Pinpoint the cell where the given text exists, returning its [X, Y] midpoint coordinate. 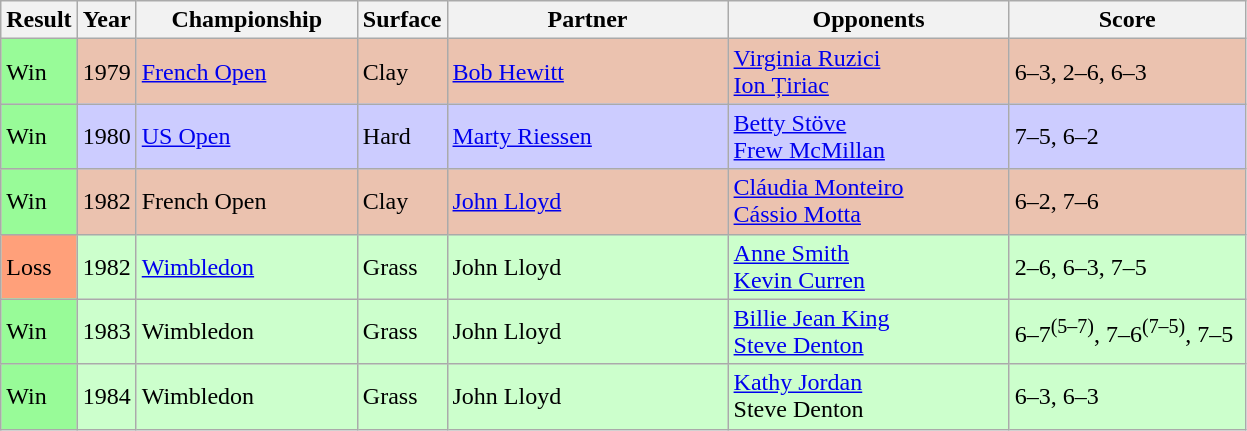
Year [106, 20]
Partner [588, 20]
6–3, 6–3 [1127, 396]
Result [39, 20]
Surface [402, 20]
6–7(5–7), 7–6(7–5), 7–5 [1127, 332]
2–6, 6–3, 7–5 [1127, 266]
Loss [39, 266]
6–3, 2–6, 6–3 [1127, 72]
1980 [106, 136]
Opponents [868, 20]
1979 [106, 72]
7–5, 6–2 [1127, 136]
Anne Smith Kevin Curren [868, 266]
Billie Jean King Steve Denton [868, 332]
Championship [246, 20]
Bob Hewitt [588, 72]
1984 [106, 396]
Virginia Ruzici Ion Țiriac [868, 72]
Marty Riessen [588, 136]
Betty Stöve Frew McMillan [868, 136]
6–2, 7–6 [1127, 202]
US Open [246, 136]
Cláudia Monteiro Cássio Motta [868, 202]
Kathy Jordan Steve Denton [868, 396]
1983 [106, 332]
Hard [402, 136]
Score [1127, 20]
